From the cell containing the given text, extract its center point as [X, Y] coordinate. 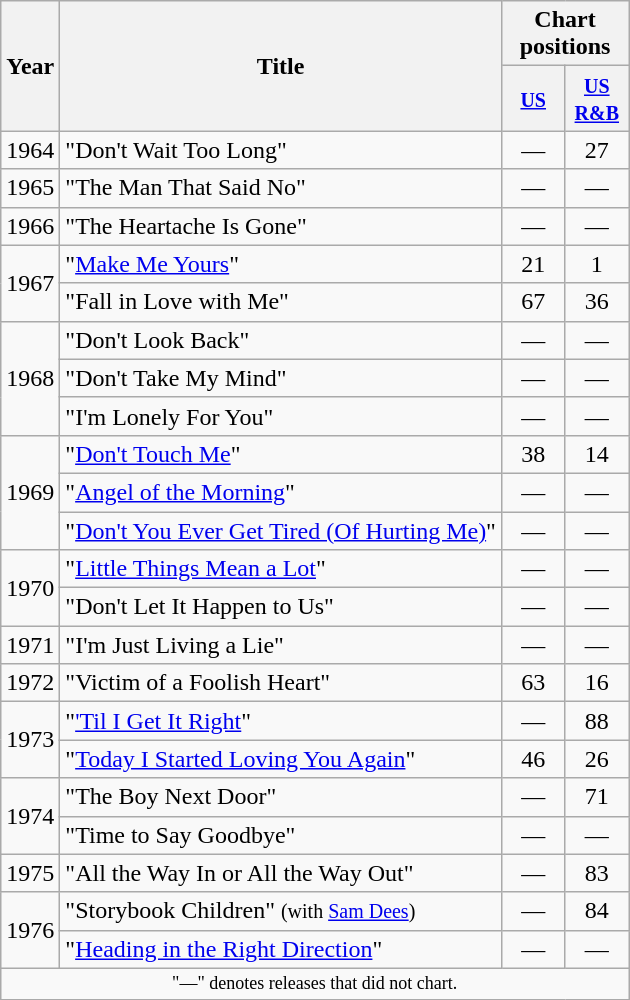
46 [533, 759]
71 [597, 797]
1967 [30, 283]
"Don't Take My Mind" [281, 378]
"Fall in Love with Me" [281, 302]
84 [597, 911]
"Don't Wait Too Long" [281, 150]
"—" denotes releases that did not chart. [315, 984]
"I'm Lonely For You" [281, 416]
"Storybook Children" (with Sam Dees) [281, 911]
Title [281, 66]
36 [597, 302]
"'Til I Get It Right" [281, 721]
27 [597, 150]
26 [597, 759]
US R&B [597, 98]
88 [597, 721]
"Don't Touch Me" [281, 454]
1972 [30, 683]
"Victim of a Foolish Heart" [281, 683]
Year [30, 66]
14 [597, 454]
1964 [30, 150]
"Little Things Mean a Lot" [281, 569]
1966 [30, 226]
1969 [30, 492]
83 [597, 873]
1 [597, 264]
38 [533, 454]
US [533, 98]
"I'm Just Living a Lie" [281, 645]
67 [533, 302]
"Time to Say Goodbye" [281, 835]
"Don't Look Back" [281, 340]
1973 [30, 740]
"The Man That Said No" [281, 188]
1965 [30, 188]
"Angel of the Morning" [281, 492]
1968 [30, 378]
1974 [30, 816]
1975 [30, 873]
"Don't Let It Happen to Us" [281, 607]
"The Heartache Is Gone" [281, 226]
"Don't You Ever Get Tired (Of Hurting Me)" [281, 531]
Chart positions [564, 34]
21 [533, 264]
"The Boy Next Door" [281, 797]
1970 [30, 588]
1971 [30, 645]
"Today I Started Loving You Again" [281, 759]
"All the Way In or All the Way Out" [281, 873]
1976 [30, 930]
63 [533, 683]
16 [597, 683]
"Make Me Yours" [281, 264]
"Heading in the Right Direction" [281, 949]
